Scan for the cell matching the given text and deliver its (X, Y) coordinate at center. 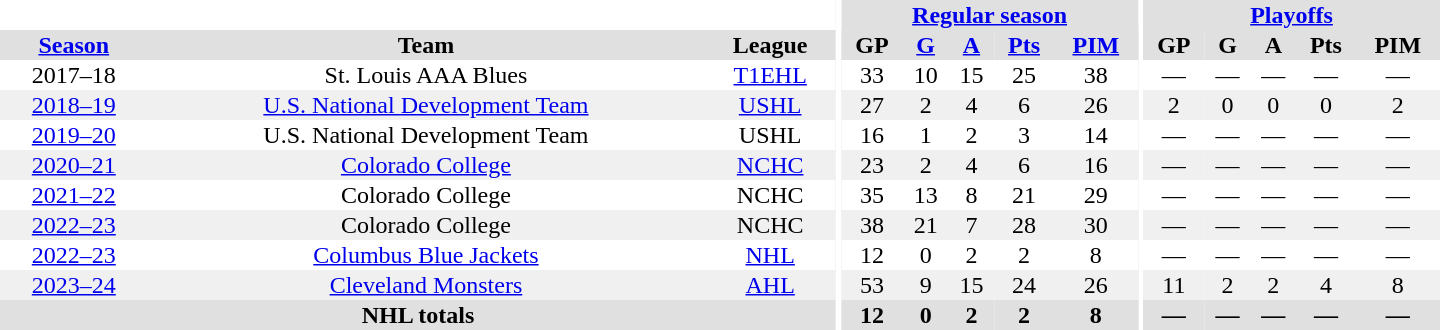
2018–19 (74, 105)
NHL totals (418, 315)
29 (1096, 195)
27 (872, 105)
3 (1024, 135)
11 (1174, 285)
2019–20 (74, 135)
Cleveland Monsters (426, 285)
24 (1024, 285)
1 (926, 135)
23 (872, 165)
2023–24 (74, 285)
30 (1096, 225)
League (770, 45)
25 (1024, 75)
53 (872, 285)
10 (926, 75)
7 (972, 225)
Columbus Blue Jackets (426, 255)
2017–18 (74, 75)
NHL (770, 255)
33 (872, 75)
35 (872, 195)
Regular season (990, 15)
28 (1024, 225)
14 (1096, 135)
Playoffs (1292, 15)
13 (926, 195)
St. Louis AAA Blues (426, 75)
9 (926, 285)
T1EHL (770, 75)
AHL (770, 285)
2021–22 (74, 195)
2020–21 (74, 165)
Season (74, 45)
Team (426, 45)
